Capture the cell that displays the provided text and extract its [x, y] central coordinate. 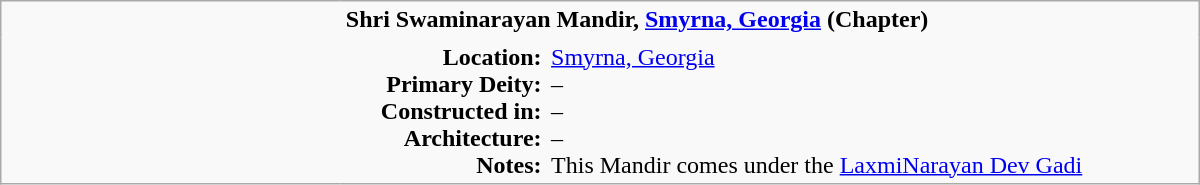
Location:Primary Deity:Constructed in:Architecture:Notes: [444, 110]
Shri Swaminarayan Mandir, Smyrna, Georgia (Chapter) [770, 20]
Smyrna, Georgia – – – This Mandir comes under the LaxmiNarayan Dev Gadi [872, 110]
